Return the [x, y] coordinate for the center point of the cell that contains the specified text.  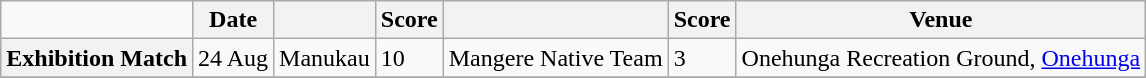
24 Aug [234, 58]
Venue [941, 20]
Onehunga Recreation Ground, Onehunga [941, 58]
Manukau [325, 58]
Date [234, 20]
Exhibition Match [97, 58]
Mangere Native Team [556, 58]
3 [702, 58]
10 [409, 58]
